Output the (X, Y) coordinate of the center of the cell containing the given text.  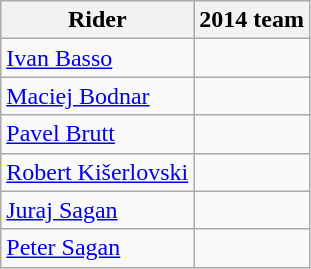
Ivan Basso (98, 58)
2014 team (252, 20)
Robert Kišerlovski (98, 172)
Maciej Bodnar (98, 96)
Juraj Sagan (98, 210)
Pavel Brutt (98, 134)
Rider (98, 20)
Peter Sagan (98, 248)
